Pinpoint the cell where the given text exists, returning its [x, y] midpoint coordinate. 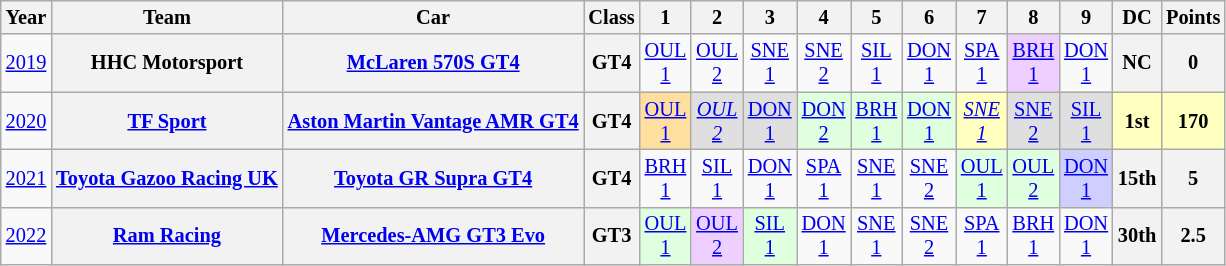
2020 [26, 121]
Points [1193, 17]
Car [434, 17]
Class [612, 17]
HHC Motorsport [167, 63]
Toyota GR Supra GT4 [434, 178]
170 [1193, 121]
TF Sport [167, 121]
DC [1137, 17]
GT3 [612, 236]
Year [26, 17]
2022 [26, 236]
McLaren 570S GT4 [434, 63]
2 [717, 17]
3 [770, 17]
NC [1137, 63]
Aston Martin Vantage AMR GT4 [434, 121]
1st [1137, 121]
Mercedes-AMG GT3 Evo [434, 236]
2019 [26, 63]
15th [1137, 178]
2021 [26, 178]
1 [666, 17]
DON2 [824, 121]
4 [824, 17]
0 [1193, 63]
Ram Racing [167, 236]
30th [1137, 236]
8 [1034, 17]
6 [929, 17]
9 [1086, 17]
Toyota Gazoo Racing UK [167, 178]
Team [167, 17]
7 [982, 17]
2.5 [1193, 236]
